Determine the [X, Y] coordinate at the center of the cell enclosing the given text.  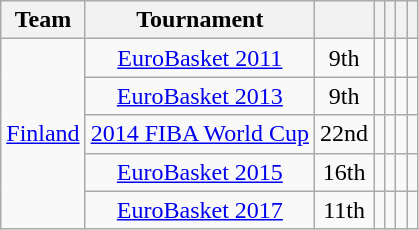
EuroBasket 2017 [200, 210]
22nd [344, 134]
16th [344, 172]
Finland [43, 134]
EuroBasket 2013 [200, 96]
EuroBasket 2011 [200, 58]
Tournament [200, 20]
Team [43, 20]
2014 FIBA World Cup [200, 134]
11th [344, 210]
EuroBasket 2015 [200, 172]
